For the text-containing cell, return its midpoint in [X, Y] coordinate format. 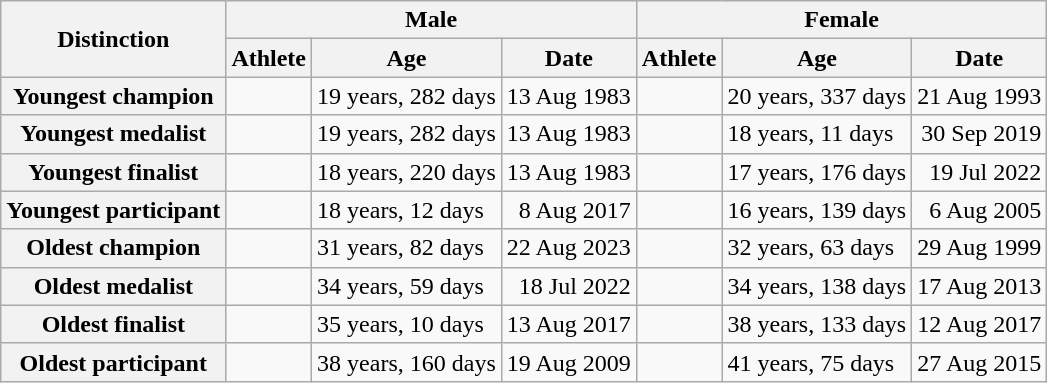
Oldest champion [114, 248]
22 Aug 2023 [568, 248]
Youngest participant [114, 210]
Oldest finalist [114, 324]
18 Jul 2022 [568, 286]
18 years, 11 days [817, 134]
18 years, 220 days [407, 172]
16 years, 139 days [817, 210]
Oldest medalist [114, 286]
35 years, 10 days [407, 324]
34 years, 138 days [817, 286]
30 Sep 2019 [980, 134]
41 years, 75 days [817, 362]
18 years, 12 days [407, 210]
21 Aug 1993 [980, 96]
Youngest finalist [114, 172]
17 years, 176 days [817, 172]
Oldest participant [114, 362]
8 Aug 2017 [568, 210]
19 Aug 2009 [568, 362]
Female [841, 20]
32 years, 63 days [817, 248]
Youngest champion [114, 96]
29 Aug 1999 [980, 248]
20 years, 337 days [817, 96]
Distinction [114, 39]
6 Aug 2005 [980, 210]
38 years, 160 days [407, 362]
13 Aug 2017 [568, 324]
17 Aug 2013 [980, 286]
Youngest medalist [114, 134]
34 years, 59 days [407, 286]
12 Aug 2017 [980, 324]
19 Jul 2022 [980, 172]
38 years, 133 days [817, 324]
Male [431, 20]
27 Aug 2015 [980, 362]
31 years, 82 days [407, 248]
